Search for the cell housing the specified text and yield its [x, y] center coordinate. 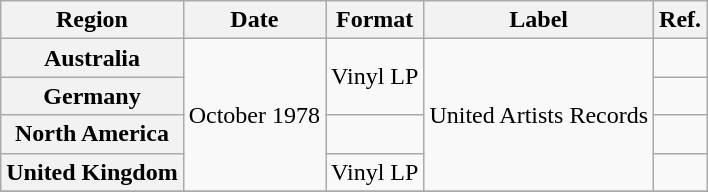
Ref. [680, 20]
Germany [92, 96]
United Kingdom [92, 172]
October 1978 [254, 115]
North America [92, 134]
Region [92, 20]
Format [375, 20]
Australia [92, 58]
United Artists Records [539, 115]
Label [539, 20]
Date [254, 20]
